Determine the (x, y) coordinate at the center of the cell enclosing the given text.  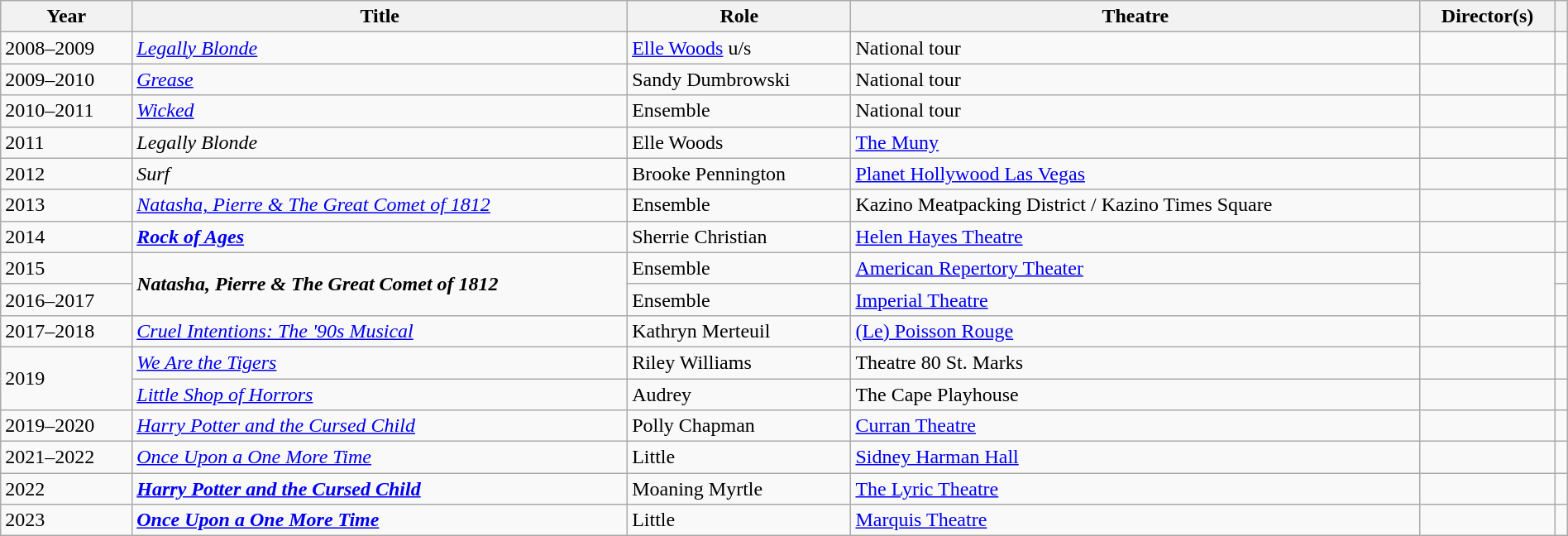
Kazino Meatpacking District / Kazino Times Square (1135, 205)
Audrey (739, 395)
2012 (66, 174)
Curran Theatre (1135, 426)
Sandy Dumbrowski (739, 79)
(Le) Poisson Rouge (1135, 331)
Sidney Harman Hall (1135, 457)
Role (739, 17)
2021–2022 (66, 457)
The Cape Playhouse (1135, 395)
Polly Chapman (739, 426)
The Muny (1135, 142)
2014 (66, 237)
2008–2009 (66, 48)
Helen Hayes Theatre (1135, 237)
Little Shop of Horrors (380, 395)
2019 (66, 378)
The Lyric Theatre (1135, 489)
Moaning Myrtle (739, 489)
Director(s) (1488, 17)
2015 (66, 268)
Wicked (380, 111)
Surf (380, 174)
Riley Williams (739, 362)
Year (66, 17)
2010–2011 (66, 111)
2022 (66, 489)
Kathryn Merteuil (739, 331)
Elle Woods (739, 142)
Marquis Theatre (1135, 520)
Brooke Pennington (739, 174)
Theatre 80 St. Marks (1135, 362)
2023 (66, 520)
2013 (66, 205)
American Repertory Theater (1135, 268)
Theatre (1135, 17)
2016–2017 (66, 299)
Grease (380, 79)
2017–2018 (66, 331)
Cruel Intentions: The '90s Musical (380, 331)
Rock of Ages (380, 237)
Title (380, 17)
2009–2010 (66, 79)
2011 (66, 142)
2019–2020 (66, 426)
Imperial Theatre (1135, 299)
Sherrie Christian (739, 237)
Elle Woods u/s (739, 48)
We Are the Tigers (380, 362)
Planet Hollywood Las Vegas (1135, 174)
